Provide the (x, y) coordinate of the cell's center where the given text is located.  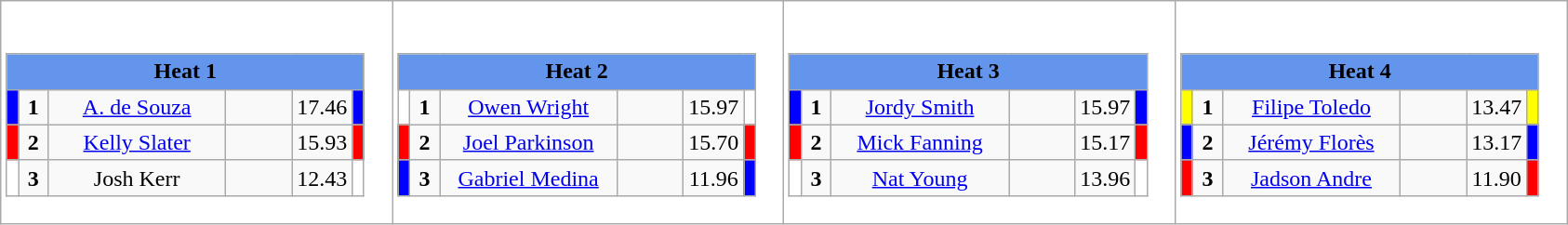
13.17 (1497, 142)
Heat 2 1 Owen Wright 15.97 2 Joel Parkinson 15.70 3 Gabriel Medina 11.96 (588, 112)
Jérémy Florès (1311, 142)
Jordy Smith (921, 107)
Kelly Slater (138, 142)
Joel Parkinson (528, 142)
11.96 (714, 178)
17.46 (322, 107)
A. de Souza (138, 107)
13.96 (1105, 178)
Josh Kerr (138, 178)
11.90 (1497, 178)
Heat 4 (1360, 72)
Heat 3 1 Jordy Smith 15.97 2 Mick Fanning 15.17 3 Nat Young 13.96 (980, 112)
15.93 (322, 142)
Heat 2 (577, 72)
13.47 (1497, 107)
Filipe Toledo (1311, 107)
15.70 (714, 142)
12.43 (322, 178)
Heat 1 1 A. de Souza 17.46 2 Kelly Slater 15.93 3 Josh Kerr 12.43 (197, 112)
Mick Fanning (921, 142)
Owen Wright (528, 107)
Heat 3 (968, 72)
Heat 1 (185, 72)
15.17 (1105, 142)
Gabriel Medina (528, 178)
Heat 4 1 Filipe Toledo 13.47 2 Jérémy Florès 13.17 3 Jadson Andre 11.90 (1371, 112)
Jadson Andre (1311, 178)
Nat Young (921, 178)
